Return (X, Y) of the center of cell containing provided text 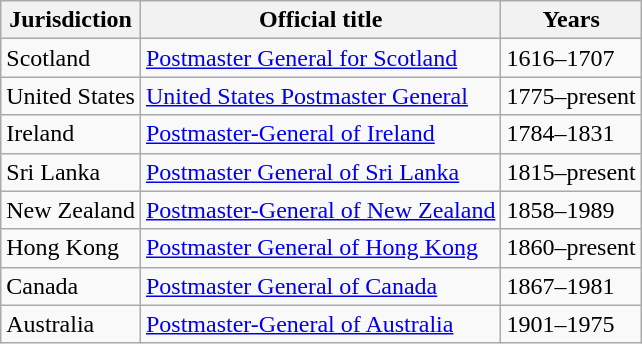
Years (571, 20)
Postmaster-General of New Zealand (320, 210)
1784–1831 (571, 134)
Postmaster-General of Australia (320, 324)
1901–1975 (571, 324)
Jurisdiction (71, 20)
Postmaster General for Scotland (320, 58)
Hong Kong (71, 248)
Postmaster General of Sri Lanka (320, 172)
Official title (320, 20)
Postmaster-General of Ireland (320, 134)
1616–1707 (571, 58)
New Zealand (71, 210)
Scotland (71, 58)
Postmaster General of Canada (320, 286)
1867–1981 (571, 286)
Canada (71, 286)
Sri Lanka (71, 172)
Australia (71, 324)
United States Postmaster General (320, 96)
Ireland (71, 134)
Postmaster General of Hong Kong (320, 248)
1860–present (571, 248)
1775–present (571, 96)
United States (71, 96)
1858–1989 (571, 210)
1815–present (571, 172)
